Identify which cell holds the provided text, then report its [x, y] central coordinate. 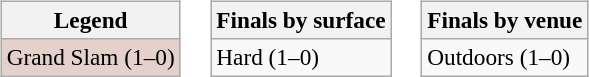
Outdoors (1–0) [505, 57]
Finals by surface [301, 20]
Finals by venue [505, 20]
Hard (1–0) [301, 57]
Legend [90, 20]
Grand Slam (1–0) [90, 57]
